Capture the cell that displays the provided text and extract its (x, y) central coordinate. 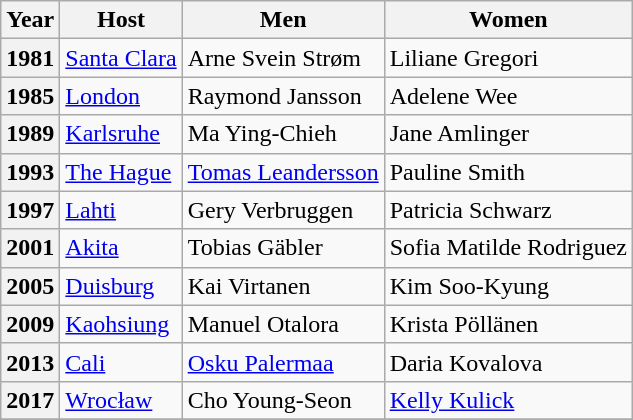
Host (121, 20)
Tobias Gäbler (283, 248)
Krista Pöllänen (508, 324)
Kaohsiung (121, 324)
Osku Palermaa (283, 362)
Cho Young-Seon (283, 400)
1993 (30, 172)
Tomas Leandersson (283, 172)
Jane Amlinger (508, 134)
Men (283, 20)
2013 (30, 362)
Adelene Wee (508, 96)
1989 (30, 134)
Wrocław (121, 400)
The Hague (121, 172)
1981 (30, 58)
2001 (30, 248)
2009 (30, 324)
Women (508, 20)
London (121, 96)
Raymond Jansson (283, 96)
Patricia Schwarz (508, 210)
Lahti (121, 210)
2005 (30, 286)
Liliane Gregori (508, 58)
Kelly Kulick (508, 400)
1997 (30, 210)
Pauline Smith (508, 172)
Gery Verbruggen (283, 210)
2017 (30, 400)
Year (30, 20)
Santa Clara (121, 58)
Cali (121, 362)
Manuel Otalora (283, 324)
Akita (121, 248)
Daria Kovalova (508, 362)
Ma Ying-Chieh (283, 134)
Sofia Matilde Rodriguez (508, 248)
Karlsruhe (121, 134)
Duisburg (121, 286)
Kim Soo-Kyung (508, 286)
1985 (30, 96)
Kai Virtanen (283, 286)
Arne Svein Strøm (283, 58)
